Determine the [x, y] coordinate at the center of the cell enclosing the given text.  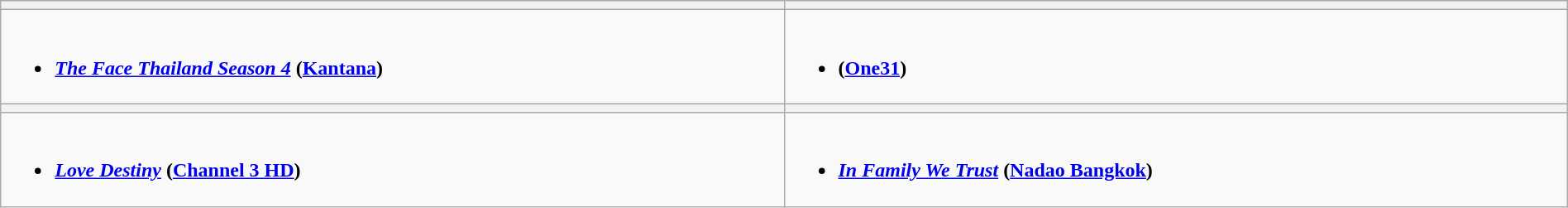
Love Destiny (Channel 3 HD) [392, 159]
The Face Thailand Season 4 (Kantana) [392, 56]
(One31) [1176, 56]
In Family We Trust (Nadao Bangkok) [1176, 159]
